Return (x, y) of the center of cell containing provided text 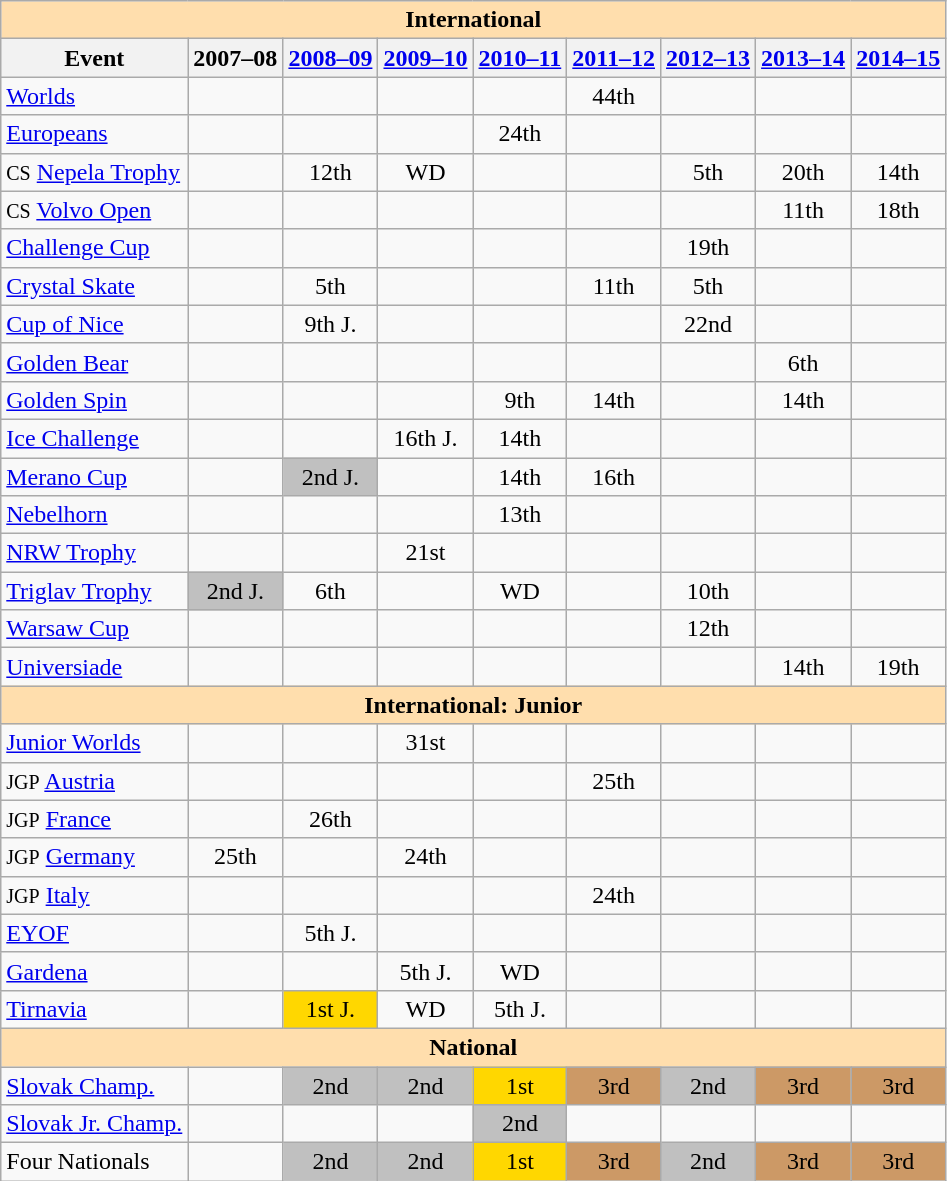
9th (520, 400)
2011–12 (614, 58)
26th (330, 819)
International (474, 20)
Gardena (94, 971)
Event (94, 58)
Crystal Skate (94, 286)
10th (708, 591)
2013–14 (804, 58)
2010–11 (520, 58)
Golden Bear (94, 362)
13th (520, 515)
CS Nepela Trophy (94, 172)
Challenge Cup (94, 248)
Worlds (94, 96)
Ice Challenge (94, 438)
1st J. (330, 1009)
2012–13 (708, 58)
Merano Cup (94, 477)
Cup of Nice (94, 324)
Slovak Champ. (94, 1085)
44th (614, 96)
21st (426, 553)
NRW Trophy (94, 553)
Golden Spin (94, 400)
JGP Germany (94, 857)
Tirnavia (94, 1009)
2014–15 (898, 58)
National (474, 1047)
2008–09 (330, 58)
Four Nationals (94, 1162)
22nd (708, 324)
Universiade (94, 667)
16th (614, 477)
Nebelhorn (94, 515)
18th (898, 210)
CS Volvo Open (94, 210)
Slovak Jr. Champ. (94, 1124)
2009–10 (426, 58)
Junior Worlds (94, 743)
JGP France (94, 819)
20th (804, 172)
9th J. (330, 324)
International: Junior (474, 705)
2007–08 (236, 58)
JGP Italy (94, 895)
31st (426, 743)
Triglav Trophy (94, 591)
JGP Austria (94, 781)
Warsaw Cup (94, 629)
Europeans (94, 134)
EYOF (94, 933)
16th J. (426, 438)
